Search for the cell housing the specified text and yield its [x, y] center coordinate. 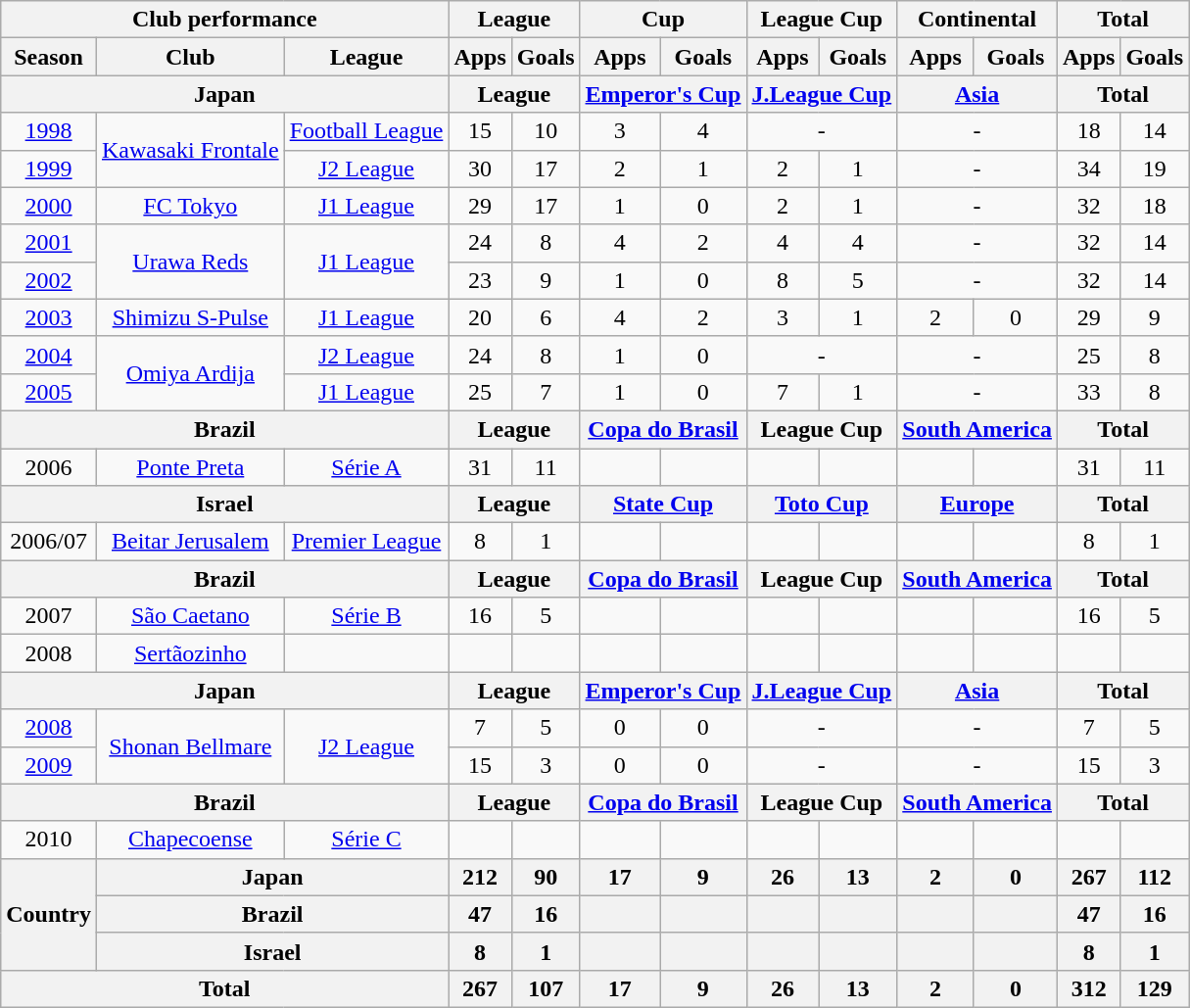
Sertãozinho [190, 653]
Série A [366, 467]
Shonan Bellmare [190, 746]
2010 [49, 840]
Football League [366, 131]
São Caetano [190, 616]
Season [49, 57]
2004 [49, 355]
Série B [366, 616]
Cup [663, 20]
2002 [49, 280]
Série C [366, 840]
34 [1088, 168]
Beitar Jerusalem [190, 542]
23 [480, 280]
Omiya Ardija [190, 373]
129 [1155, 988]
6 [546, 317]
Urawa Reds [190, 262]
2005 [49, 392]
1999 [49, 168]
112 [1155, 877]
312 [1088, 988]
90 [546, 877]
10 [546, 131]
Country [49, 914]
19 [1155, 168]
2000 [49, 206]
Kawasaki Frontale [190, 150]
30 [480, 168]
107 [546, 988]
2006 [49, 467]
State Cup [663, 504]
Europe [977, 504]
Club performance [225, 20]
Chapecoense [190, 840]
Ponte Preta [190, 467]
Continental [977, 20]
20 [480, 317]
Shimizu S-Pulse [190, 317]
Premier League [366, 542]
212 [480, 877]
1998 [49, 131]
2003 [49, 317]
FC Tokyo [190, 206]
Toto Cup [822, 504]
2007 [49, 616]
2009 [49, 765]
Club [190, 57]
2001 [49, 243]
2006/07 [49, 542]
33 [1088, 392]
